Return the (X, Y) coordinate for the center point of the cell that contains the specified text.  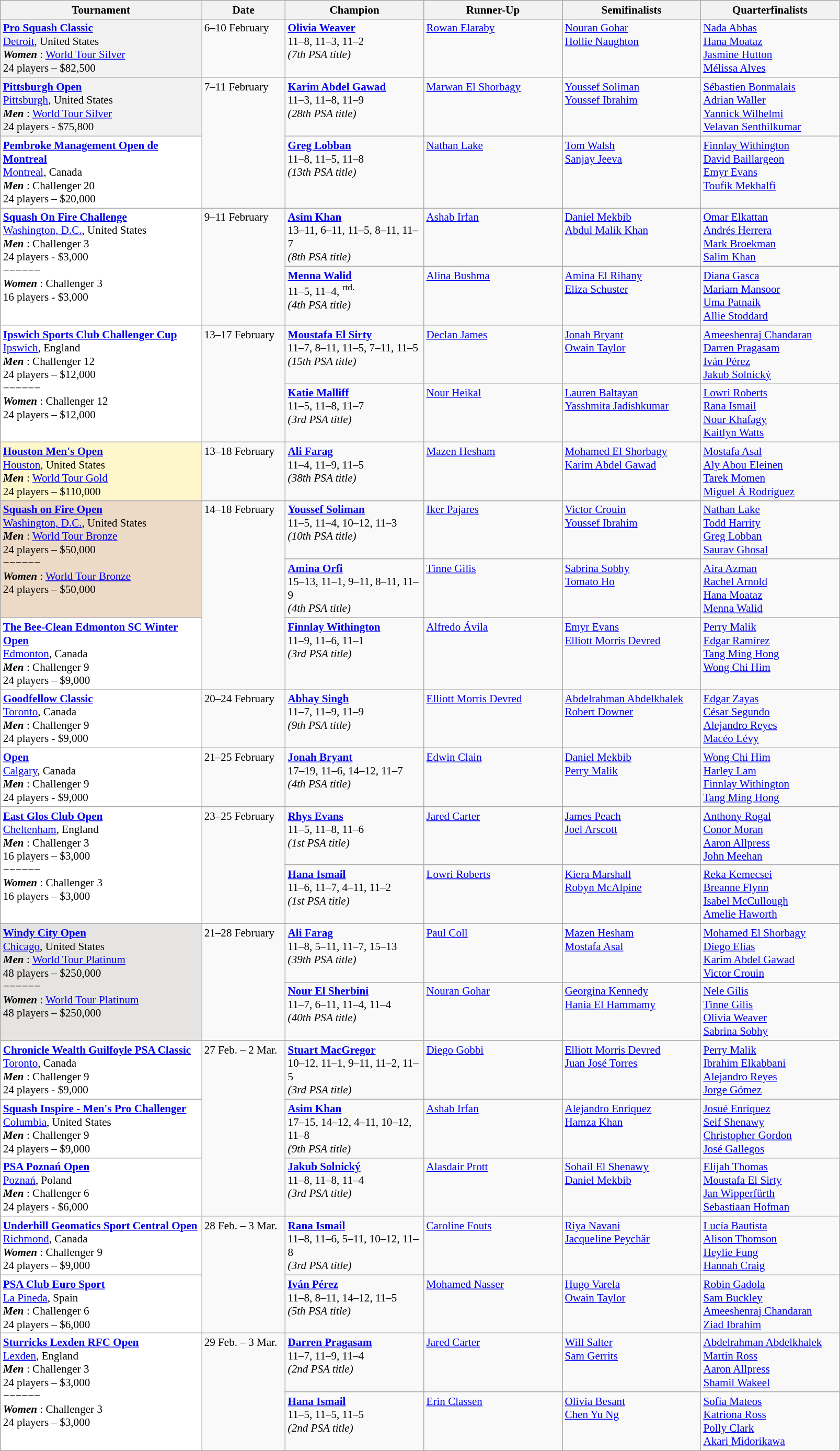
Declan James (493, 354)
Pittsburgh Open Pittsburgh, United States Men : World Tour Silver24 players - $75,800 (101, 107)
Caroline Fouts (493, 1246)
Youssef Soliman Youssef Ibrahim (631, 107)
Hana Ismail11–6, 11–7, 4–11, 11–2(1st PSA title) (354, 894)
7–11 February (244, 142)
Paul Coll (493, 953)
Sofía Mateos Katriona Ross Polly Clark Akari Midorikawa (769, 1421)
Asim Khan13–11, 6–11, 11–5, 8–11, 11–7(8th PSA title) (354, 237)
Iván Pérez11–8, 8–11, 14–12, 11–5(5th PSA title) (354, 1304)
Aira Azman Rachel Arnold Hana Moataz Menna Walid (769, 588)
Semifinalists (631, 9)
Hana Ismail11–5, 11–5, 11–5(2nd PSA title) (354, 1421)
Riya Navani Jacqueline Peychär (631, 1246)
Mohamed El Shorbagy Diego Elías Karim Abdel Gawad Victor Crouin (769, 953)
Rowan Elaraby (493, 48)
Ameeshenraj Chandaran Darren Pragasam Iván Pérez Jakub Solnický (769, 354)
Perry Malik Edgar Ramírez Tang Ming Hong Wong Chi Him (769, 654)
Daniel Mekbib Abdul Malik Khan (631, 237)
Tinne Gilis (493, 588)
Pro Squash Classic Detroit, United States Women : World Tour Silver24 players – $82,500 (101, 48)
27 Feb. – 2 Mar. (244, 1128)
Victor Crouin Youssef Ibrahim (631, 530)
Daniel Mekbib Perry Malik (631, 778)
Sébastien Bonmalais Adrian Waller Yannick Wilhelmi Velavan Senthilkumar (769, 107)
Greg Lobban11–8, 11–5, 11–8(13th PSA title) (354, 172)
Jonah Bryant Owain Taylor (631, 354)
Jonah Bryant17–19, 11–6, 14–12, 11–7(4th PSA title) (354, 778)
Hugo Varela Owain Taylor (631, 1304)
Josué Enríquez Seif Shenawy Christopher Gordon José Gallegos (769, 1128)
Alasdair Prott (493, 1187)
Finnlay Withington11–9, 11–6, 11–1(3rd PSA title) (354, 654)
Runner-Up (493, 9)
Karim Abdel Gawad11–3, 11–8, 11–9(28th PSA title) (354, 107)
Date (244, 9)
Pembroke Management Open de Montreal Montreal, Canada Men : Challenger 2024 players – $20,000 (101, 172)
Elijah Thomas Moustafa El Sirty Jan Wipperfürth Sebastiaan Hofman (769, 1187)
Diana Gasca Mariam Mansoor Uma Patnaik Allie Stoddard (769, 296)
East Glos Club Open Cheltenham, England Men : Challenger 316 players – $3,000−−−−−− Women : Challenger 316 players – $3,000 (101, 865)
Sohail El Shenawy Daniel Mekbib (631, 1187)
Sturricks Lexden RFC Open Lexden, England Men : Challenger 324 players – $3,000−−−−−− Women : Challenger 324 players – $3,000 (101, 1392)
Wong Chi Him Harley Lam Finnlay Withington Tang Ming Hong (769, 778)
Finnlay Withington David Baillargeon Emyr Evans Toufik Mekhalfi (769, 172)
James Peach Joel Arscott (631, 836)
Amina Orfi15–13, 11–1, 9–11, 8–11, 11–9(4th PSA title) (354, 588)
21–25 February (244, 778)
PSA Poznań Open Poznań, Poland Men : Challenger 624 players - $6,000 (101, 1187)
Rhys Evans11–5, 11–8, 11–6(1st PSA title) (354, 836)
Nour El Sherbini11–7, 6–11, 11–4, 11–4(40th PSA title) (354, 1011)
Reka Kemecsei Breanne Flynn Isabel McCullough Amelie Haworth (769, 894)
Alina Bushma (493, 296)
Nathan Lake Todd Harrity Greg Lobban Saurav Ghosal (769, 530)
Lowri Roberts (493, 894)
Omar Elkattan Andrés Herrera Mark Broekman Salim Khan (769, 237)
Edgar Zayas César Segundo Alejandro Reyes Macéo Lévy (769, 719)
Tournament (101, 9)
Mazen Hesham (493, 471)
Ali Farag11–8, 5–11, 11–7, 15–13(39th PSA title) (354, 953)
13–17 February (244, 383)
Abdelrahman Abdelkhalek Martin Ross Aaron Allpress Shamil Wakeel (769, 1363)
13–18 February (244, 471)
Asim Khan17–15, 14–12, 4–11, 10–12, 11–8(9th PSA title) (354, 1128)
Nada Abbas Hana Moataz Jasmine Hutton Mélissa Alves (769, 48)
Olivia Weaver11–8, 11–3, 11–2(7th PSA title) (354, 48)
Ipswich Sports Club Challenger Cup Ipswich, England Men : Challenger 1224 players – $12,000−−−−−− Women : Challenger 1224 players – $12,000 (101, 383)
Underhill Geomatics Sport Central Open Richmond, Canada Women : Challenger 924 players – $9,000 (101, 1246)
Rana Ismail11–8, 11–6, 5–11, 10–12, 11–8(3rd PSA title) (354, 1246)
21–28 February (244, 982)
Edwin Clain (493, 778)
Iker Pajares (493, 530)
Champion (354, 9)
Erin Classen (493, 1421)
Mohamed Nasser (493, 1304)
Chronicle Wealth Guilfoyle PSA Classic Toronto, Canada Men : Challenger 924 players - $9,000 (101, 1070)
14–18 February (244, 595)
Robin Gadola Sam Buckley Ameeshenraj Chandaran Ziad Ibrahim (769, 1304)
Nele Gilis Tinne Gilis Olivia Weaver Sabrina Sobhy (769, 1011)
Sabrina Sobhy Tomato Ho (631, 588)
Mohamed El Shorbagy Karim Abdel Gawad (631, 471)
20–24 February (244, 719)
Mazen Hesham Mostafa Asal (631, 953)
Jakub Solnický11–8, 11–8, 11–4(3rd PSA title) (354, 1187)
Anthony Rogal Conor Moran Aaron Allpress John Meehan (769, 836)
6–10 February (244, 48)
Amina El Rihany Eliza Schuster (631, 296)
Goodfellow Classic Toronto, Canada Men : Challenger 924 players - $9,000 (101, 719)
Squash on Fire Open Washington, D.C., United States Men : World Tour Bronze24 players – $50,000−−−−−− Women : World Tour Bronze24 players – $50,000 (101, 559)
Open Calgary, Canada Men : Challenger 924 players - $9,000 (101, 778)
Perry Malik Ibrahim Elkabbani Alejandro Reyes Jorge Gómez (769, 1070)
Alejandro Enríquez Hamza Khan (631, 1128)
Houston Men's Open Houston, United States Men : World Tour Gold24 players – $110,000 (101, 471)
Emyr Evans Elliott Morris Devred (631, 654)
Menna Walid11–5, 11–4, rtd.(4th PSA title) (354, 296)
Squash On Fire Challenge Washington, D.C., United States Men : Challenger 324 players - $3,000−−−−−− Women : Challenger 316 players - $3,000 (101, 267)
9–11 February (244, 267)
Olivia Besant Chen Yu Ng (631, 1421)
Squash Inspire - Men's Pro Challenger Columbia, United States Men : Challenger 924 players – $9,000 (101, 1128)
Mostafa Asal Aly Abou Eleinen Tarek Momen Miguel Á Rodríguez (769, 471)
Lauren Baltayan Yasshmita Jadishkumar (631, 413)
Kiera Marshall Robyn McAlpine (631, 894)
Katie Malliff11–5, 11–8, 11–7(3rd PSA title) (354, 413)
Abdelrahman Abdelkhalek Robert Downer (631, 719)
Tom Walsh Sanjay Jeeva (631, 172)
Youssef Soliman11–5, 11–4, 10–12, 11–3(10th PSA title) (354, 530)
Nouran Gohar Hollie Naughton (631, 48)
Lowri Roberts Rana Ismail Nour Khafagy Kaitlyn Watts (769, 413)
Ali Farag11–4, 11–9, 11–5(38th PSA title) (354, 471)
Will Salter Sam Gerrits (631, 1363)
PSA Club Euro Sport La Pineda, Spain Men : Challenger 624 players – $6,000 (101, 1304)
Lucía Bautista Alison Thomson Heylie Fung Hannah Craig (769, 1246)
Georgina Kennedy Hania El Hammamy (631, 1011)
Alfredo Ávila (493, 654)
Abhay Singh11–7, 11–9, 11–9(9th PSA title) (354, 719)
Moustafa El Sirty11–7, 8–11, 11–5, 7–11, 11–5(15th PSA title) (354, 354)
28 Feb. – 3 Mar. (244, 1275)
Quarterfinalists (769, 9)
Marwan El Shorbagy (493, 107)
Diego Gobbi (493, 1070)
29 Feb. – 3 Mar. (244, 1392)
Elliott Morris Devred Juan José Torres (631, 1070)
Windy City Open Chicago, United States Men : World Tour Platinum48 players – $250,000−−−−−− Women : World Tour Platinum48 players – $250,000 (101, 982)
Darren Pragasam11–7, 11–9, 11–4(2nd PSA title) (354, 1363)
Elliott Morris Devred (493, 719)
Nathan Lake (493, 172)
Nouran Gohar (493, 1011)
Stuart MacGregor10–12, 11–1, 9–11, 11–2, 11–5(3rd PSA title) (354, 1070)
The Bee-Clean Edmonton SC Winter Open Edmonton, Canada Men : Challenger 924 players – $9,000 (101, 654)
Nour Heikal (493, 413)
23–25 February (244, 865)
